Search for the cell housing the specified text and yield its [X, Y] center coordinate. 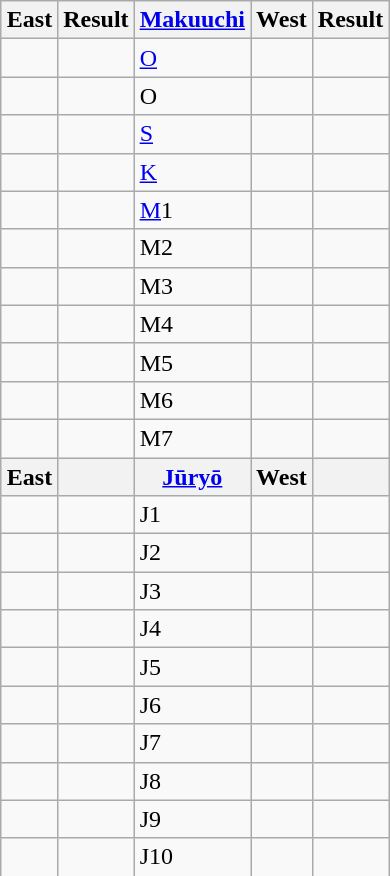
J9 [192, 819]
M1 [192, 210]
M3 [192, 286]
Makuuchi [192, 20]
M6 [192, 400]
Jūryō [192, 477]
J1 [192, 515]
M4 [192, 324]
M5 [192, 362]
J6 [192, 705]
J3 [192, 591]
J2 [192, 553]
K [192, 172]
J5 [192, 667]
J7 [192, 743]
J4 [192, 629]
M2 [192, 248]
J10 [192, 857]
J8 [192, 781]
S [192, 134]
M7 [192, 438]
